Determine the (X, Y) coordinate at the center of the cell enclosing the given text.  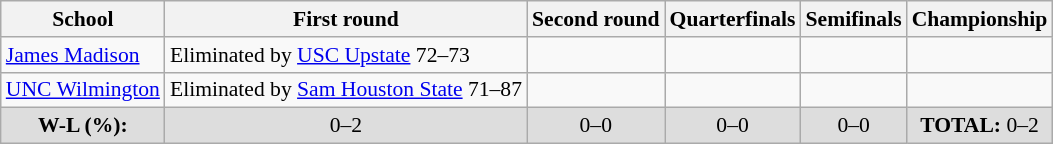
First round (346, 19)
James Madison (83, 55)
TOTAL: 0–2 (980, 126)
UNC Wilmington (83, 90)
School (83, 19)
Eliminated by Sam Houston State 71–87 (346, 90)
0–2 (346, 126)
Quarterfinals (733, 19)
Eliminated by USC Upstate 72–73 (346, 55)
Second round (596, 19)
W-L (%): (83, 126)
Championship (980, 19)
Semifinals (854, 19)
